Determine the (x, y) coordinate at the center of the cell enclosing the given text.  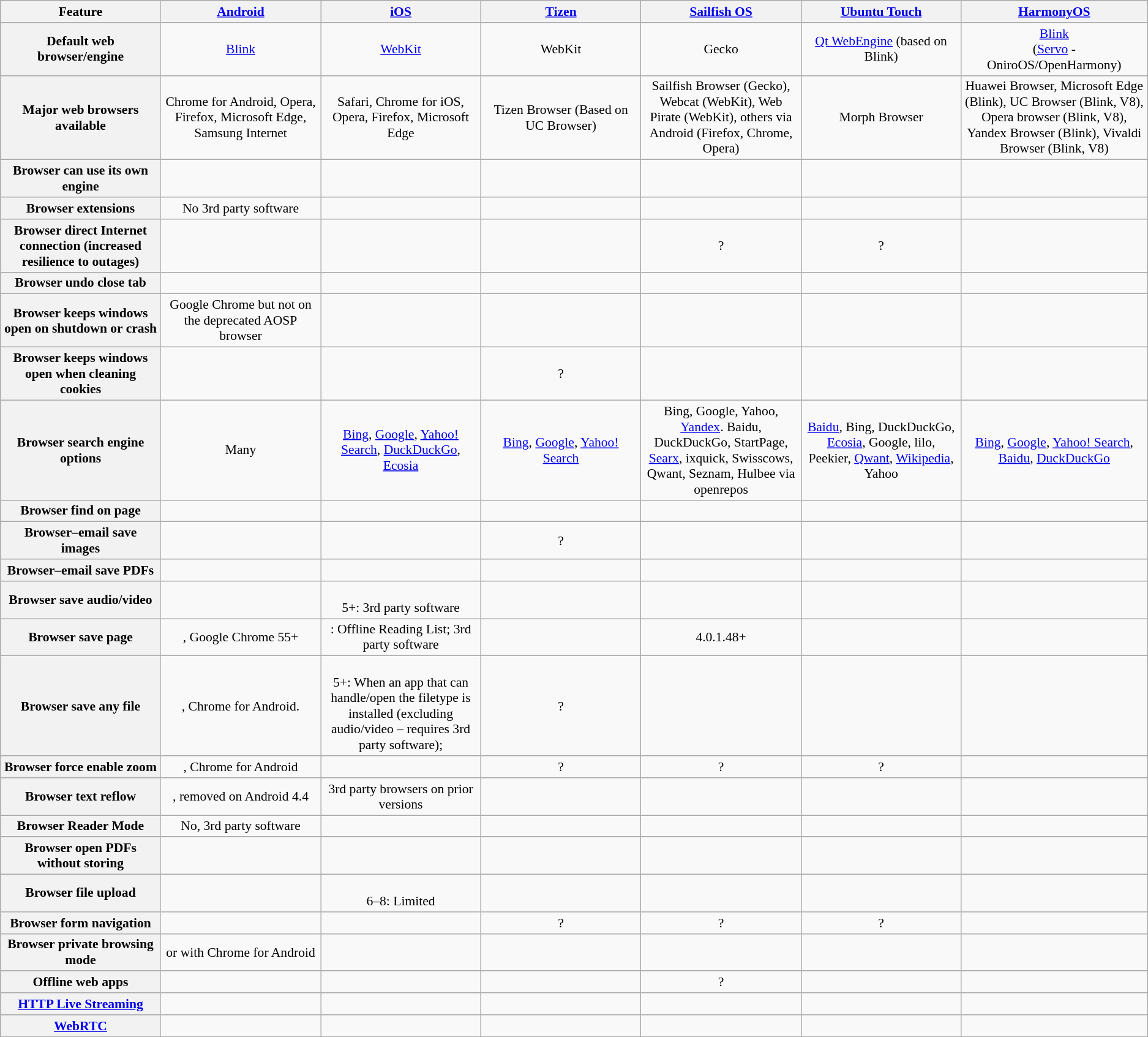
Browser open PDFs without storing (81, 856)
Offline web apps (81, 982)
Gecko (721, 49)
Huawei Browser, Microsoft Edge (Blink), UC Browser (Blink, V8), Opera browser (Blink, V8), Yandex Browser (Blink), Vivaldi Browser (Blink, V8) (1054, 118)
Browser keeps windows open on shutdown or crash (81, 321)
Browser save page (81, 637)
Ubuntu Touch (881, 12)
Browser form navigation (81, 923)
Qt WebEngine (based on Blink) (881, 49)
Bing, Google, Yahoo! Search (561, 450)
: Offline Reading List; 3rd party software (401, 637)
5+: When an app that can handle/open the filetype is installed (excluding audio/video – requires 3rd party software); (401, 706)
, removed on Android 4.4 (241, 796)
3rd party browsers on prior versions (401, 796)
Browser extensions (81, 208)
Browser search engine options (81, 450)
Browser file upload (81, 893)
Blink (241, 49)
5+: 3rd party software (401, 600)
Browser direct Internet connection (increased resilience to outages) (81, 246)
Sailfish Browser (Gecko), Webcat (WebKit), Web Pirate (WebKit), others via Android (Firefox, Chrome, Opera) (721, 118)
Browser–email save images (81, 540)
iOS (401, 12)
Browser save any file (81, 706)
Baidu, Bing, DuckDuckGo, Ecosia, Google, lilo, Peekier, Qwant, Wikipedia, Yahoo (881, 450)
Browser find on page (81, 511)
Many (241, 450)
6–8: Limited (401, 893)
No, 3rd party software (241, 826)
Feature (81, 12)
Browser undo close tab (81, 283)
Browser–email save PDFs (81, 570)
Blink(Servo - OniroOS/OpenHarmony) (1054, 49)
Default web browser/engine (81, 49)
Browser can use its own engine (81, 179)
No 3rd party software (241, 208)
Morph Browser (881, 118)
WebRTC (81, 1026)
, Chrome for Android. (241, 706)
Browser keeps windows open when cleaning cookies (81, 374)
Google Chrome but not on the deprecated AOSP browser (241, 321)
4.0.1.48+ (721, 637)
Sailfish OS (721, 12)
Browser force enable zoom (81, 767)
Browser save audio/video (81, 600)
Browser Reader Mode (81, 826)
, Google Chrome 55+ (241, 637)
Major web browsers available (81, 118)
Chrome for Android, Opera, Firefox, Microsoft Edge, Samsung Internet (241, 118)
Browser private browsing mode (81, 952)
Bing, Google, Yahoo! Search, Baidu, DuckDuckGo (1054, 450)
or with Chrome for Android (241, 952)
Tizen (561, 12)
Bing, Google, Yahoo! Search, DuckDuckGo, Ecosia (401, 450)
Safari, Chrome for iOS, Opera, Firefox, Microsoft Edge (401, 118)
HarmonyOS (1054, 12)
Android (241, 12)
, Chrome for Android (241, 767)
Tizen Browser (Based on UC Browser) (561, 118)
HTTP Live Streaming (81, 1004)
Browser text reflow (81, 796)
Bing, Google, Yahoo, Yandex. Baidu, DuckDuckGo, StartPage, Searx, ixquick, Swisscows, Qwant, Seznam, Hulbee via openrepos (721, 450)
